Provide the [x, y] coordinate of the cell's center where the given text is located.  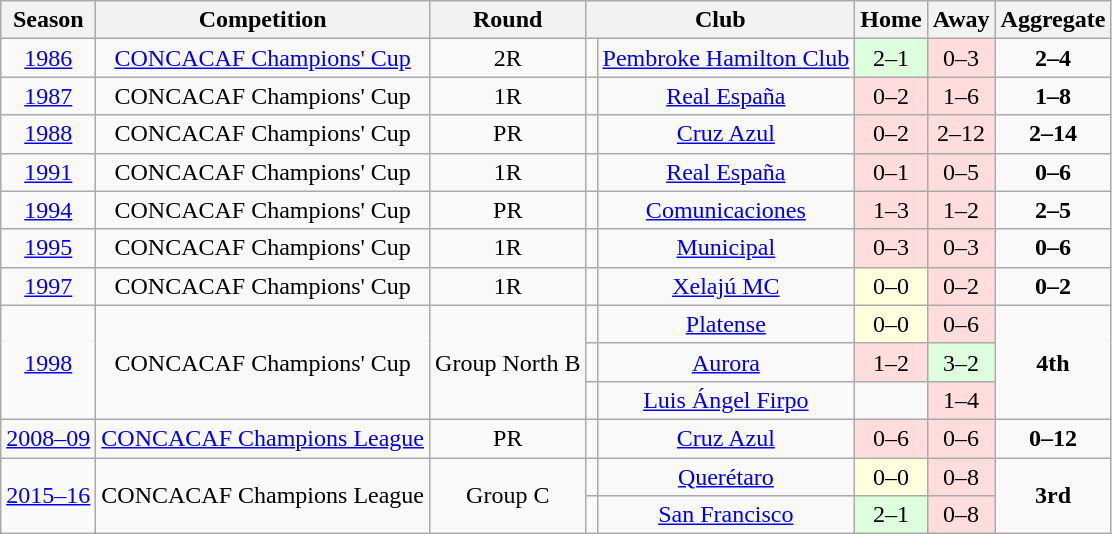
Aggregate [1053, 20]
Season [48, 20]
Xelajú MC [726, 286]
1–6 [961, 96]
1986 [48, 58]
Municipal [726, 248]
Luis Ángel Firpo [726, 400]
2008–09 [48, 438]
Group C [508, 496]
1991 [48, 172]
3rd [1053, 496]
Querétaro [726, 477]
1–8 [1053, 96]
Comunicaciones [726, 210]
Round [508, 20]
1997 [48, 286]
2–5 [1053, 210]
1987 [48, 96]
Aurora [726, 362]
2015–16 [48, 496]
1994 [48, 210]
1–3 [891, 210]
Competition [263, 20]
Group North B [508, 362]
2–14 [1053, 134]
Platense [726, 324]
2R [508, 58]
2–4 [1053, 58]
0–12 [1053, 438]
1–4 [961, 400]
1988 [48, 134]
San Francisco [726, 515]
1995 [48, 248]
Home [891, 20]
Pembroke Hamilton Club [726, 58]
Club [720, 20]
1998 [48, 362]
3–2 [961, 362]
0–5 [961, 172]
0–1 [891, 172]
4th [1053, 362]
Away [961, 20]
2–12 [961, 134]
